Output the [x, y] coordinate of the center of the cell containing the given text.  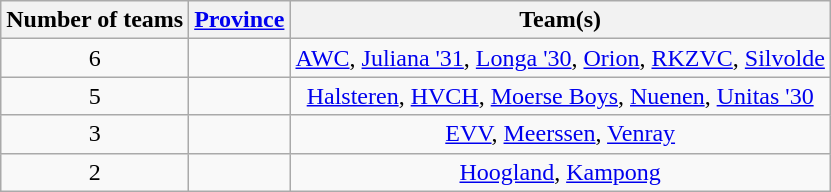
2 [95, 172]
5 [95, 96]
Team(s) [560, 20]
EVV, Meerssen, Venray [560, 134]
Number of teams [95, 20]
3 [95, 134]
Province [240, 20]
Halsteren, HVCH, Moerse Boys, Nuenen, Unitas '30 [560, 96]
6 [95, 58]
Hoogland, Kampong [560, 172]
AWC, Juliana '31, Longa '30, Orion, RKZVC, Silvolde [560, 58]
